Pinpoint the cell where the given text exists, returning its (X, Y) midpoint coordinate. 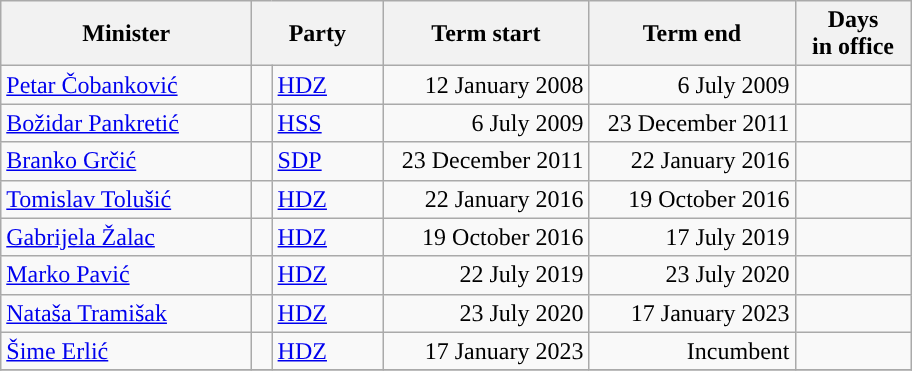
Tomislav Tolušić (126, 199)
12 January 2008 (486, 85)
Party (318, 34)
SDP (328, 161)
Petar Čobanković (126, 85)
Gabrijela Žalac (126, 237)
Božidar Pankretić (126, 123)
Nataša Tramišak (126, 313)
Šime Erlić (126, 351)
17 July 2019 (692, 237)
HSS (328, 123)
Minister (126, 34)
Term end (692, 34)
22 July 2019 (486, 275)
Marko Pavić (126, 275)
Incumbent (692, 351)
Days in office (853, 34)
Term start (486, 34)
Branko Grčić (126, 161)
